Search for the cell housing the specified text and yield its (X, Y) center coordinate. 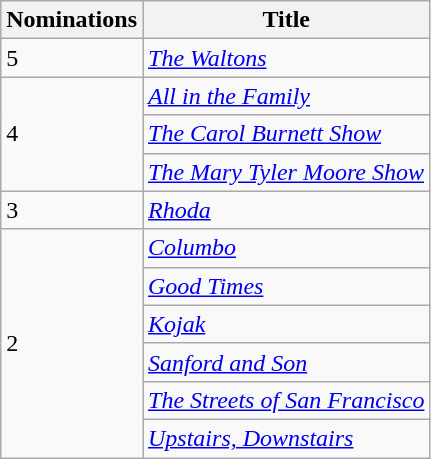
The Mary Tyler Moore Show (286, 172)
Sanford and Son (286, 362)
2 (72, 343)
The Waltons (286, 58)
Columbo (286, 248)
Title (286, 20)
5 (72, 58)
3 (72, 210)
4 (72, 134)
The Streets of San Francisco (286, 400)
The Carol Burnett Show (286, 134)
Rhoda (286, 210)
All in the Family (286, 96)
Upstairs, Downstairs (286, 438)
Kojak (286, 324)
Good Times (286, 286)
Nominations (72, 20)
